From the cell containing the given text, extract its center point as (X, Y) coordinate. 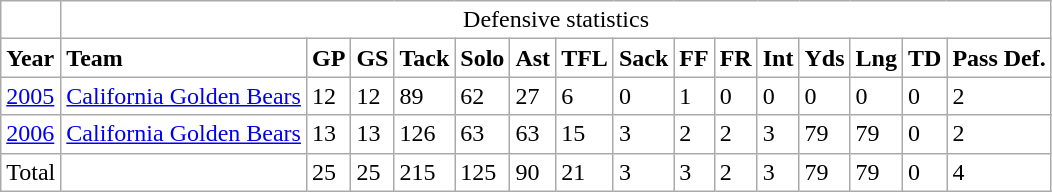
FR (736, 58)
Sack (643, 58)
TFL (585, 58)
6 (585, 96)
27 (533, 96)
Lng (876, 58)
GS (372, 58)
89 (424, 96)
90 (533, 172)
GP (328, 58)
Ast (533, 58)
4 (999, 172)
1 (694, 96)
TD (924, 58)
FF (694, 58)
62 (482, 96)
15 (585, 134)
2005 (31, 96)
Total (31, 172)
Defensive statistics (556, 20)
Yds (824, 58)
Int (778, 58)
215 (424, 172)
Year (31, 58)
Tack (424, 58)
21 (585, 172)
2006 (31, 134)
Pass Def. (999, 58)
Solo (482, 58)
126 (424, 134)
Team (184, 58)
125 (482, 172)
